Find where the given text appears and provide that cell's center as (x, y) coordinate. 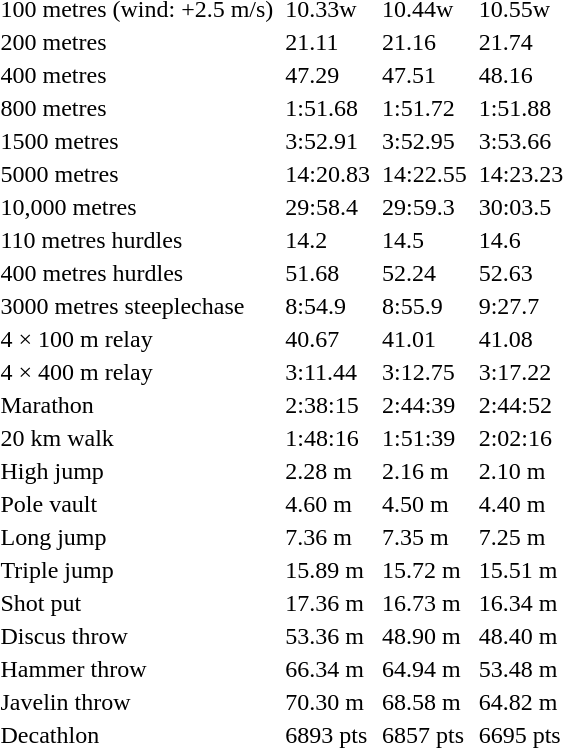
53.36 m (328, 636)
51.68 (328, 273)
1:51:39 (425, 438)
2.16 m (425, 471)
64.94 m (425, 669)
16.73 m (425, 603)
7.36 m (328, 537)
4.60 m (328, 504)
40.67 (328, 339)
15.89 m (328, 570)
2.28 m (328, 471)
3:12.75 (425, 372)
17.36 m (328, 603)
1:51.68 (328, 108)
21.11 (328, 42)
4.50 m (425, 504)
29:59.3 (425, 207)
3:52.95 (425, 141)
2:38:15 (328, 405)
47.51 (425, 75)
2:44:39 (425, 405)
52.24 (425, 273)
7.35 m (425, 537)
29:58.4 (328, 207)
1:48:16 (328, 438)
21.16 (425, 42)
70.30 m (328, 702)
15.72 m (425, 570)
41.01 (425, 339)
3:52.91 (328, 141)
8:54.9 (328, 306)
68.58 m (425, 702)
14.5 (425, 240)
3:11.44 (328, 372)
1:51.72 (425, 108)
47.29 (328, 75)
14:20.83 (328, 174)
14.2 (328, 240)
14:22.55 (425, 174)
66.34 m (328, 669)
48.90 m (425, 636)
8:55.9 (425, 306)
